Pinpoint the cell where the given text exists, returning its [x, y] midpoint coordinate. 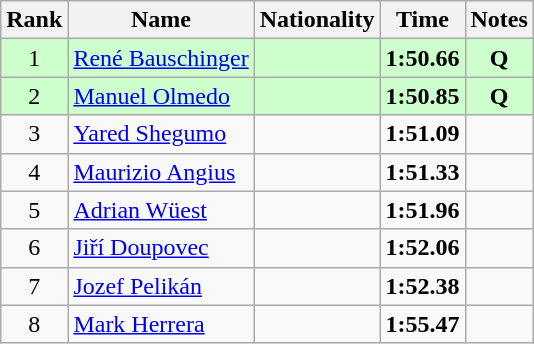
Name [161, 20]
Jozef Pelikán [161, 286]
Time [422, 20]
1:51.33 [422, 172]
Adrian Wüest [161, 210]
1:50.85 [422, 96]
Maurizio Angius [161, 172]
3 [34, 134]
1 [34, 58]
8 [34, 324]
5 [34, 210]
Manuel Olmedo [161, 96]
1:55.47 [422, 324]
7 [34, 286]
4 [34, 172]
Yared Shegumo [161, 134]
Nationality [317, 20]
Notes [499, 20]
René Bauschinger [161, 58]
1:52.38 [422, 286]
1:51.09 [422, 134]
Jiří Doupovec [161, 248]
1:51.96 [422, 210]
Rank [34, 20]
Mark Herrera [161, 324]
1:52.06 [422, 248]
6 [34, 248]
2 [34, 96]
1:50.66 [422, 58]
